Pinpoint the cell where the given text exists, returning its [X, Y] midpoint coordinate. 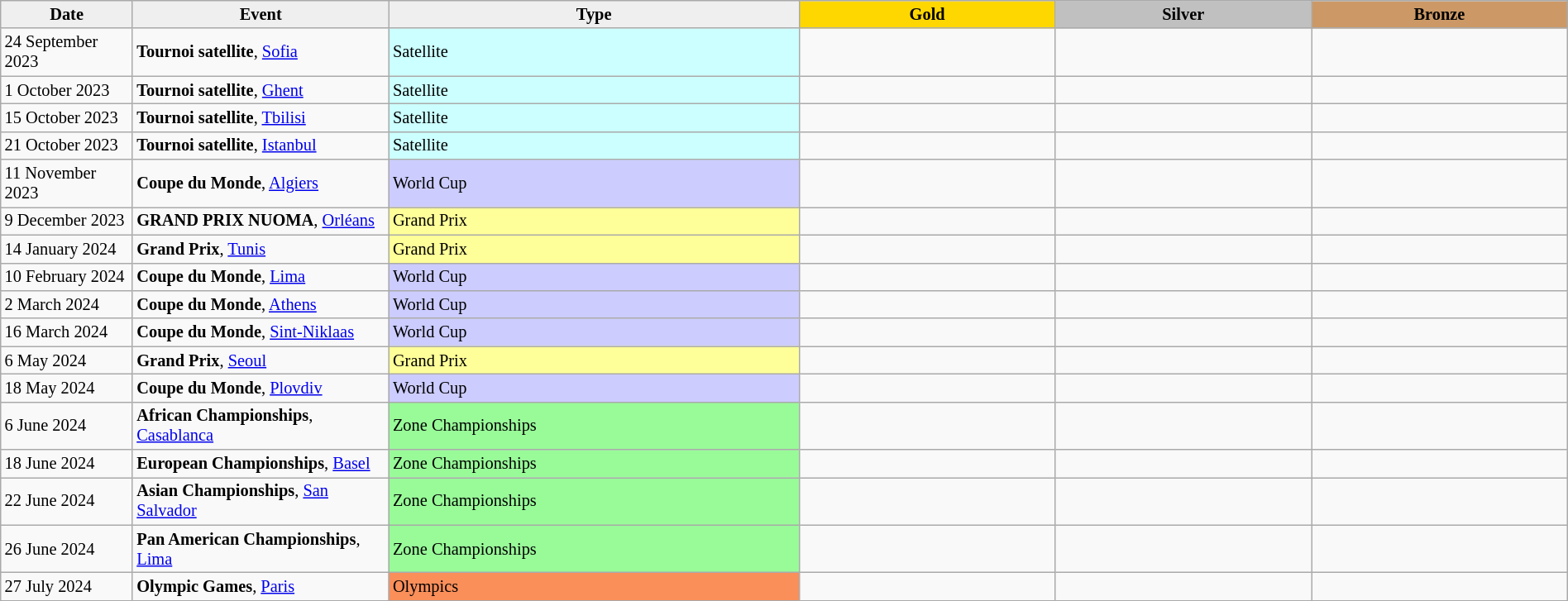
Tournoi satellite, Istanbul [261, 145]
Type [594, 14]
Grand Prix, Seoul [261, 360]
Olympic Games, Paris [261, 586]
GRAND PRIX NUOMA, Orléans [261, 221]
Coupe du Monde, Algiers [261, 184]
Date [67, 14]
Gold [927, 14]
15 October 2023 [67, 117]
27 July 2024 [67, 586]
6 May 2024 [67, 360]
Coupe du Monde, Athens [261, 304]
26 June 2024 [67, 549]
9 December 2023 [67, 221]
Silver [1183, 14]
Asian Championships, San Salvador [261, 501]
16 March 2024 [67, 332]
Pan American Championships, Lima [261, 549]
African Championships, Casablanca [261, 426]
Bronze [1440, 14]
Event [261, 14]
2 March 2024 [67, 304]
Tournoi satellite, Ghent [261, 90]
24 September 2023 [67, 52]
14 January 2024 [67, 249]
10 February 2024 [67, 277]
18 May 2024 [67, 388]
Olympics [594, 586]
Coupe du Monde, Sint-Niklaas [261, 332]
Tournoi satellite, Sofia [261, 52]
Coupe du Monde, Plovdiv [261, 388]
6 June 2024 [67, 426]
European Championships, Basel [261, 464]
22 June 2024 [67, 501]
Tournoi satellite, Tbilisi [261, 117]
21 October 2023 [67, 145]
Coupe du Monde, Lima [261, 277]
1 October 2023 [67, 90]
11 November 2023 [67, 184]
Grand Prix, Tunis [261, 249]
18 June 2024 [67, 464]
